Extract the [X, Y] coordinate from the center of the cell holding the provided text.  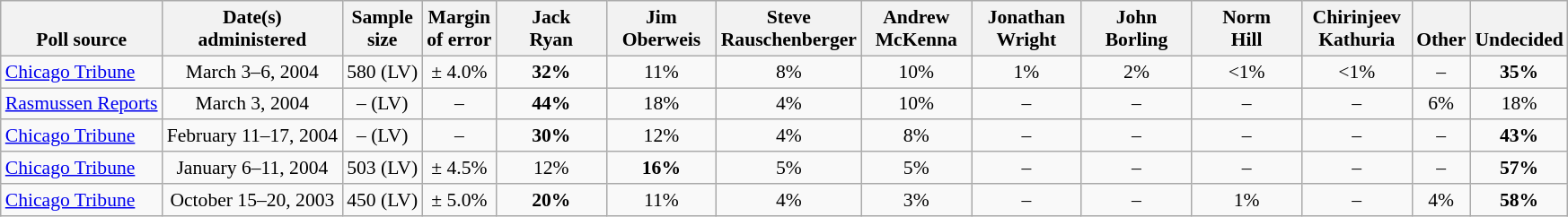
2% [1137, 72]
580 (LV) [383, 72]
Undecided [1519, 29]
SteveRauschenberger [788, 29]
Samplesize [383, 29]
January 6–11, 2004 [253, 168]
3% [916, 200]
Date(s)administered [253, 29]
503 (LV) [383, 168]
57% [1519, 168]
Rasmussen Reports [82, 104]
35% [1519, 72]
March 3, 2004 [253, 104]
Other [1440, 29]
ChirinjeevKathuria [1356, 29]
16% [661, 168]
Poll source [82, 29]
58% [1519, 200]
43% [1519, 136]
30% [551, 136]
Marginof error [459, 29]
± 4.5% [459, 168]
JohnBorling [1137, 29]
44% [551, 104]
JackRyan [551, 29]
March 3–6, 2004 [253, 72]
NormHill [1246, 29]
October 15–20, 2003 [253, 200]
± 5.0% [459, 200]
450 (LV) [383, 200]
JimOberweis [661, 29]
± 4.0% [459, 72]
20% [551, 200]
6% [1440, 104]
February 11–17, 2004 [253, 136]
AndrewMcKenna [916, 29]
JonathanWright [1027, 29]
32% [551, 72]
